Locate the cell with the specified text and output its [x, y] center coordinate. 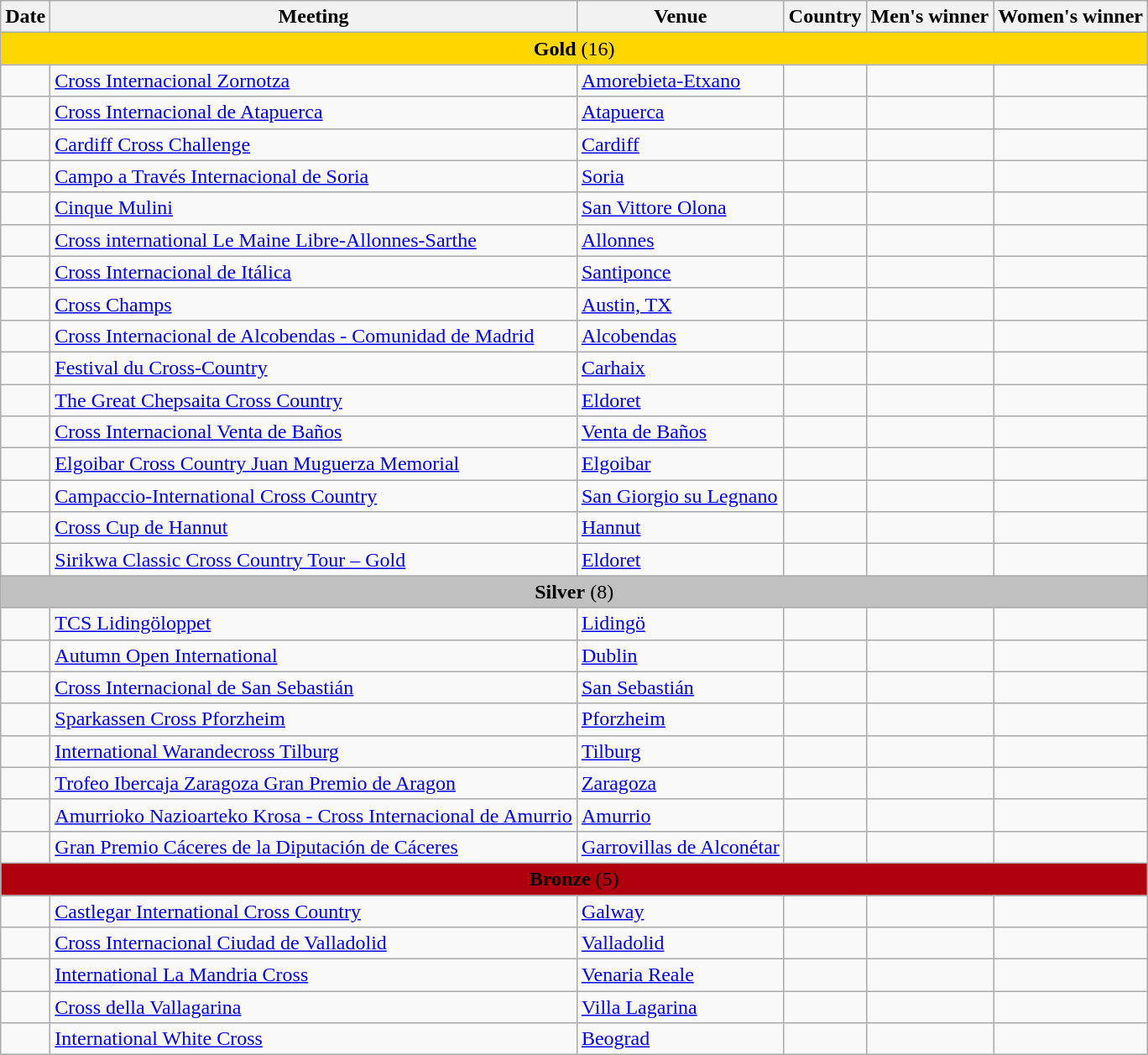
Cross Internacional de San Sebastián [314, 687]
Campo a Través Internacional de Soria [314, 176]
Carhaix [680, 368]
Garrovillas de Alconétar [680, 847]
Zaragoza [680, 783]
San Giorgio su Legnano [680, 496]
Women's winner [1071, 17]
Dublin [680, 655]
TCS Lidingöloppet [314, 624]
Cinque Mulini [314, 208]
Atapuerca [680, 112]
Soria [680, 176]
Gran Premio Cáceres de la Diputación de Cáceres [314, 847]
Pforzheim [680, 719]
Autumn Open International [314, 655]
Venue [680, 17]
International Warandecross Tilburg [314, 751]
Allonnes [680, 240]
Elgoibar [680, 464]
International La Mandria Cross [314, 975]
Venaria Reale [680, 975]
Cardiff [680, 144]
The Great Chepsaita Cross Country [314, 400]
Cross della Vallagarina [314, 1007]
Tilburg [680, 751]
Gold (16) [574, 49]
Cross Internacional de Alcobendas - Comunidad de Madrid [314, 336]
Cross Internacional Zornotza [314, 81]
Galway [680, 911]
Austin, TX [680, 304]
Amurrio [680, 815]
Cross international Le Maine Libre-Allonnes-Sarthe [314, 240]
Valladolid [680, 943]
Silver (8) [574, 592]
Trofeo Ibercaja Zaragoza Gran Premio de Aragon [314, 783]
Villa Lagarina [680, 1007]
Cross Internacional de Atapuerca [314, 112]
Meeting [314, 17]
Castlegar International Cross Country [314, 911]
Men's winner [930, 17]
San Vittore Olona [680, 208]
Cross Internacional de Itálica [314, 272]
Bronze (5) [574, 879]
Amorebieta-Etxano [680, 81]
Santiponce [680, 272]
Cross Internacional Ciudad de Valladolid [314, 943]
Cross Cup de Hannut [314, 528]
Country [825, 17]
Venta de Baños [680, 432]
Sirikwa Classic Cross Country Tour – Gold [314, 560]
Alcobendas [680, 336]
Beograd [680, 1039]
Elgoibar Cross Country Juan Muguerza Memorial [314, 464]
Sparkassen Cross Pforzheim [314, 719]
Lidingö [680, 624]
International White Cross [314, 1039]
Date [25, 17]
Hannut [680, 528]
Campaccio-International Cross Country [314, 496]
Festival du Cross-Country [314, 368]
Cardiff Cross Challenge [314, 144]
San Sebastián [680, 687]
Cross Internacional Venta de Baños [314, 432]
Amurrioko Nazioarteko Krosa - Cross Internacional de Amurrio [314, 815]
Cross Champs [314, 304]
